Provide the [x, y] coordinate of the cell's center where the given text is located.  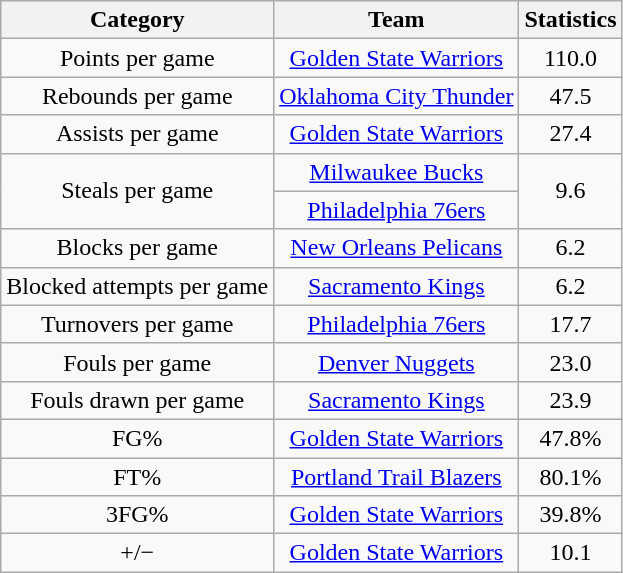
Oklahoma City Thunder [396, 96]
Portland Trail Blazers [396, 477]
10.1 [570, 553]
110.0 [570, 58]
Steals per game [138, 191]
FT% [138, 477]
New Orleans Pelicans [396, 248]
Fouls drawn per game [138, 400]
Category [138, 20]
Points per game [138, 58]
Rebounds per game [138, 96]
47.8% [570, 438]
Assists per game [138, 134]
Milwaukee Bucks [396, 172]
27.4 [570, 134]
23.9 [570, 400]
FG% [138, 438]
23.0 [570, 362]
39.8% [570, 515]
Denver Nuggets [396, 362]
Blocks per game [138, 248]
+/− [138, 553]
Blocked attempts per game [138, 286]
Team [396, 20]
Fouls per game [138, 362]
Statistics [570, 20]
17.7 [570, 324]
3FG% [138, 515]
47.5 [570, 96]
Turnovers per game [138, 324]
9.6 [570, 191]
80.1% [570, 477]
